Capture the cell that displays the provided text and extract its (x, y) central coordinate. 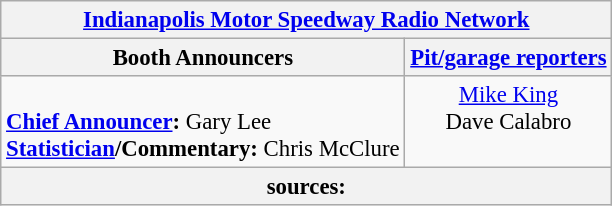
sources: (306, 187)
Chief Announcer: Gary Lee Statistician/Commentary: Chris McClure (203, 122)
Pit/garage reporters (508, 58)
Indianapolis Motor Speedway Radio Network (306, 20)
Booth Announcers (203, 58)
Mike KingDave Calabro (508, 122)
